Provide the [X, Y] coordinate of the cell's center where the given text is located.  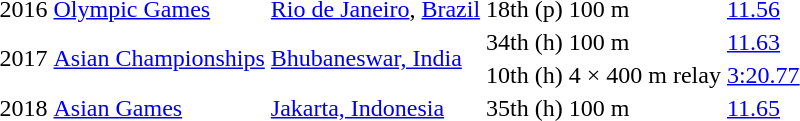
4 × 400 m relay [644, 75]
10th (h) [525, 75]
34th (h) [525, 42]
Bhubaneswar, India [375, 58]
Asian Championships [159, 58]
100 m [644, 42]
